Return (x, y) of the center of cell containing provided text 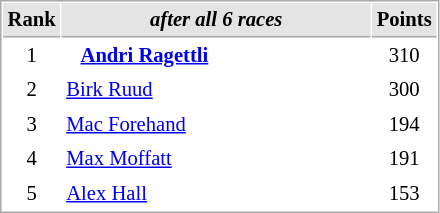
194 (404, 124)
Rank (32, 20)
Alex Hall (216, 194)
153 (404, 194)
Max Moffatt (216, 158)
Points (404, 20)
5 (32, 194)
4 (32, 158)
Mac Forehand (216, 124)
2 (32, 90)
after all 6 races (216, 20)
300 (404, 90)
1 (32, 56)
Birk Ruud (216, 90)
Andri Ragettli (216, 56)
310 (404, 56)
3 (32, 124)
191 (404, 158)
